For the text-containing cell, return its midpoint in [X, Y] coordinate format. 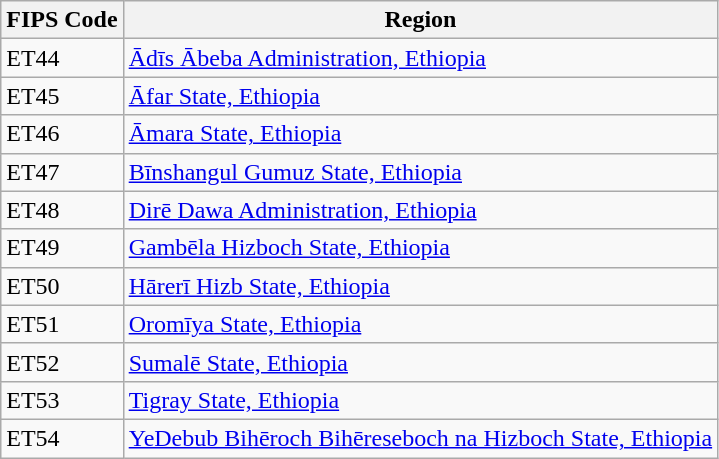
Hārerī Hizb State, Ethiopia [420, 286]
Region [420, 20]
Bīnshangul Gumuz State, Ethiopia [420, 172]
ET54 [62, 438]
ET53 [62, 400]
ET47 [62, 172]
ET48 [62, 210]
Oromīya State, Ethiopia [420, 324]
Gambēla Hizboch State, Ethiopia [420, 248]
FIPS Code [62, 20]
Tigray State, Ethiopia [420, 400]
Āmara State, Ethiopia [420, 134]
Ādīs Ābeba Administration, Ethiopia [420, 58]
Āfar State, Ethiopia [420, 96]
ET45 [62, 96]
ET51 [62, 324]
Dirē Dawa Administration, Ethiopia [420, 210]
ET44 [62, 58]
YeDebub Bihēroch Bihēreseboch na Hizboch State, Ethiopia [420, 438]
ET50 [62, 286]
ET49 [62, 248]
ET52 [62, 362]
Sumalē State, Ethiopia [420, 362]
ET46 [62, 134]
